Pinpoint the cell where the given text exists, returning its (x, y) midpoint coordinate. 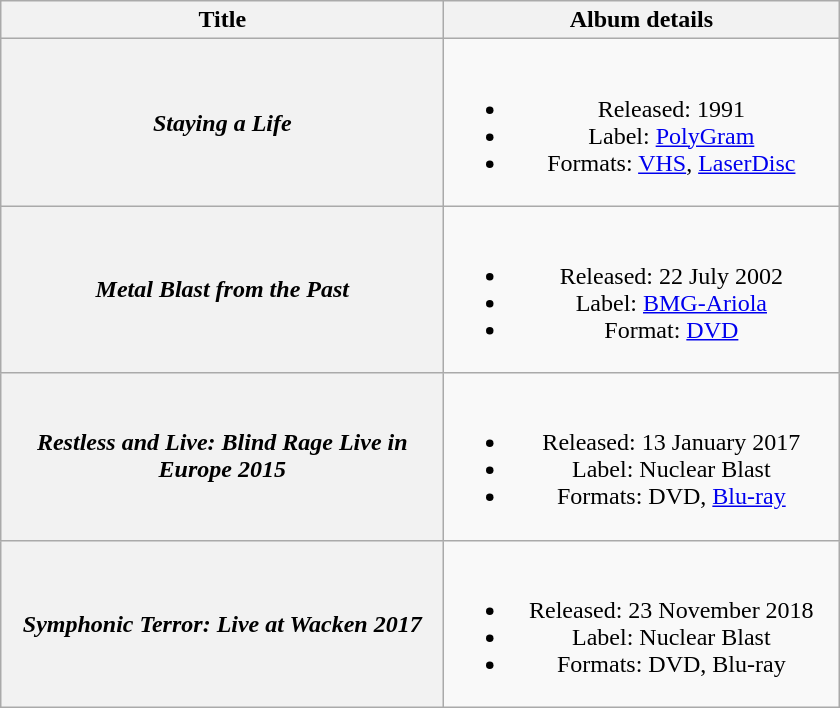
Album details (642, 20)
Title (222, 20)
Released: 22 July 2002Label: BMG-AriolaFormat: DVD (642, 290)
Symphonic Terror: Live at Wacken 2017 (222, 624)
Released: 23 November 2018Label: Nuclear BlastFormats: DVD, Blu-ray (642, 624)
Restless and Live: Blind Rage Live in Europe 2015 (222, 456)
Staying a Life (222, 122)
Metal Blast from the Past (222, 290)
Released: 1991Label: PolyGramFormats: VHS, LaserDisc (642, 122)
Released: 13 January 2017Label: Nuclear BlastFormats: DVD, Blu-ray (642, 456)
